Search for the cell housing the specified text and yield its [X, Y] center coordinate. 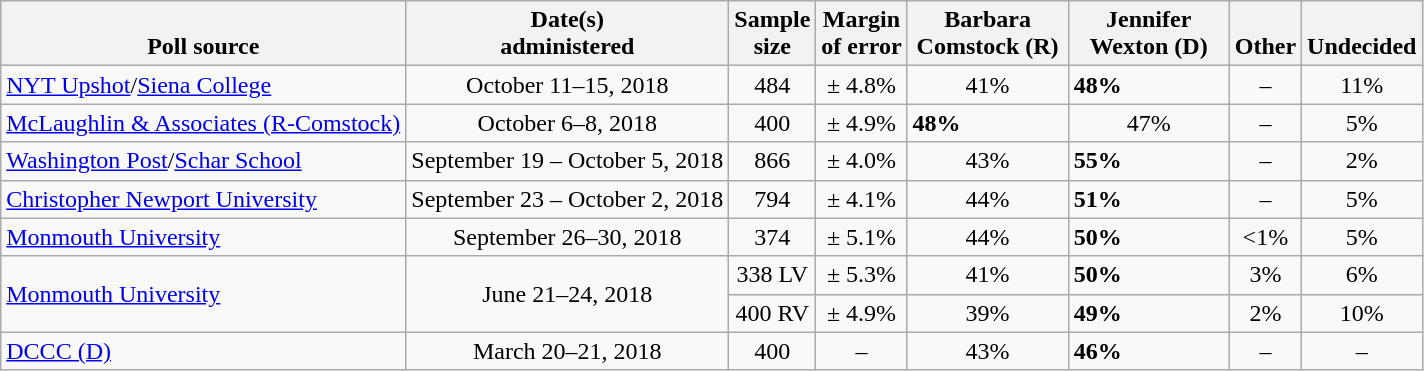
338 LV [772, 275]
± 5.1% [862, 237]
± 4.8% [862, 85]
± 5.3% [862, 275]
374 [772, 237]
794 [772, 199]
June 21–24, 2018 [568, 294]
10% [1362, 313]
McLaughlin & Associates (R-Comstock) [204, 123]
46% [1148, 351]
October 6–8, 2018 [568, 123]
September 23 – October 2, 2018 [568, 199]
March 20–21, 2018 [568, 351]
55% [1148, 161]
400 RV [772, 313]
484 [772, 85]
3% [1265, 275]
BarbaraComstock (R) [988, 34]
<1% [1265, 237]
September 26–30, 2018 [568, 237]
Christopher Newport University [204, 199]
October 11–15, 2018 [568, 85]
11% [1362, 85]
Marginof error [862, 34]
Samplesize [772, 34]
866 [772, 161]
Washington Post/Schar School [204, 161]
JenniferWexton (D) [1148, 34]
± 4.0% [862, 161]
49% [1148, 313]
± 4.1% [862, 199]
DCCC (D) [204, 351]
6% [1362, 275]
Poll source [204, 34]
39% [988, 313]
Date(s)administered [568, 34]
NYT Upshot/Siena College [204, 85]
51% [1148, 199]
Other [1265, 34]
47% [1148, 123]
September 19 – October 5, 2018 [568, 161]
Undecided [1362, 34]
